Return the (x, y) coordinate for the center point of the cell that contains the specified text.  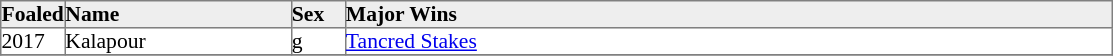
Name (178, 14)
Foaled (33, 14)
g (318, 42)
Major Wins (728, 14)
Tancred Stakes (728, 42)
Kalapour (178, 42)
Sex (318, 14)
2017 (33, 42)
